Detect which cell encompasses the target text, then output its (X, Y) center coordinate. 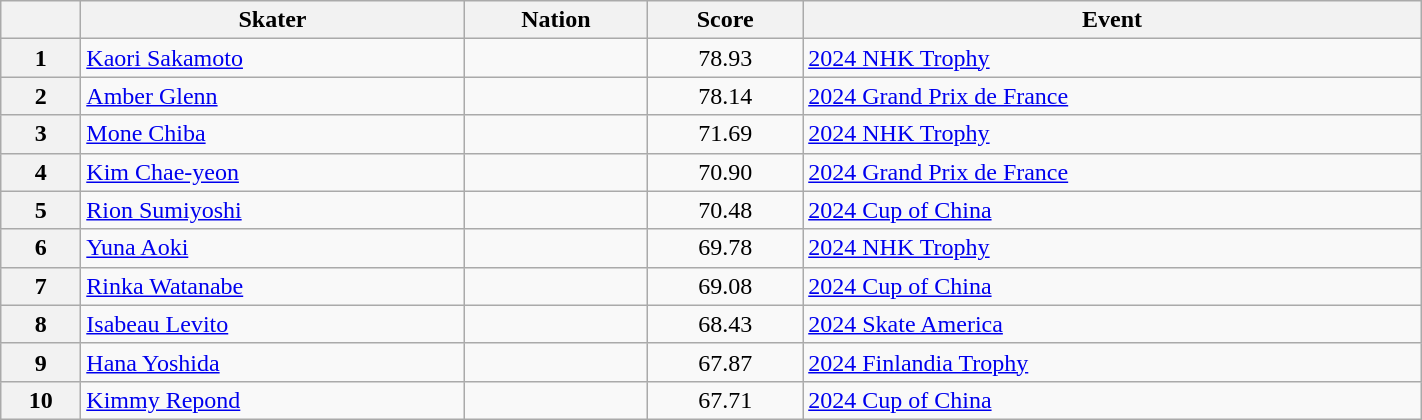
67.87 (726, 362)
Skater (272, 20)
69.08 (726, 286)
2024 Skate America (1112, 324)
8 (41, 324)
Score (726, 20)
78.93 (726, 58)
67.71 (726, 400)
78.14 (726, 96)
Isabeau Levito (272, 324)
9 (41, 362)
3 (41, 134)
Event (1112, 20)
Rion Sumiyoshi (272, 210)
4 (41, 172)
Kimmy Repond (272, 400)
6 (41, 248)
Nation (556, 20)
70.48 (726, 210)
Kim Chae-yeon (272, 172)
Yuna Aoki (272, 248)
69.78 (726, 248)
Amber Glenn (272, 96)
Kaori Sakamoto (272, 58)
Rinka Watanabe (272, 286)
10 (41, 400)
2024 Finlandia Trophy (1112, 362)
5 (41, 210)
2 (41, 96)
7 (41, 286)
70.90 (726, 172)
68.43 (726, 324)
Hana Yoshida (272, 362)
Mone Chiba (272, 134)
71.69 (726, 134)
1 (41, 58)
